Provide the [x, y] coordinate of the cell's center where the given text is located.  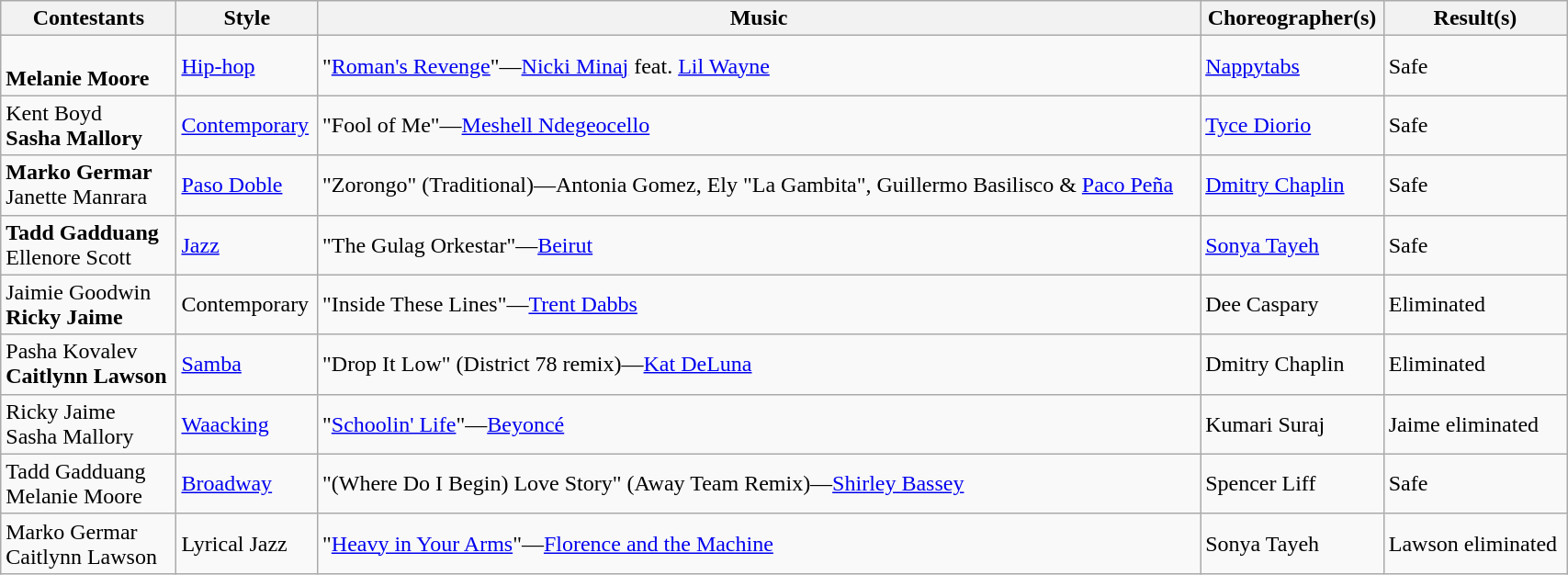
Ricky JaimeSasha Mallory [88, 424]
Dee Caspary [1292, 305]
"Roman's Revenge"—Nicki Minaj feat. Lil Wayne [759, 66]
Kent BoydSasha Mallory [88, 125]
Spencer Liff [1292, 483]
Waacking [247, 424]
Result(s) [1475, 18]
Kumari Suraj [1292, 424]
Broadway [247, 483]
Jazz [247, 244]
"Inside These Lines"—Trent Dabbs [759, 305]
"The Gulag Orkestar"—Beirut [759, 244]
"(Where Do I Begin) Love Story" (Away Team Remix)—Shirley Bassey [759, 483]
Music [759, 18]
"Zorongo" (Traditional)—Antonia Gomez, Ely "La Gambita", Guillermo Basilisco & Paco Peña [759, 186]
Tadd GadduangMelanie Moore [88, 483]
Paso Doble [247, 186]
"Drop It Low" (District 78 remix)—Kat DeLuna [759, 364]
Tadd GadduangEllenore Scott [88, 244]
Lyrical Jazz [247, 544]
Lawson eliminated [1475, 544]
Marko GermarJanette Manrara [88, 186]
Jaimie GoodwinRicky Jaime [88, 305]
"Fool of Me"—Meshell Ndegeocello [759, 125]
Style [247, 18]
Contestants [88, 18]
Tyce Diorio [1292, 125]
Hip-hop [247, 66]
Melanie Moore [88, 66]
"Schoolin' Life"—Beyoncé [759, 424]
Marko GermarCaitlynn Lawson [88, 544]
Nappytabs [1292, 66]
Pasha KovalevCaitlynn Lawson [88, 364]
"Heavy in Your Arms"—Florence and the Machine [759, 544]
Choreographer(s) [1292, 18]
Jaime eliminated [1475, 424]
Samba [247, 364]
